Return the (x, y) coordinate for the center point of the cell that contains the specified text.  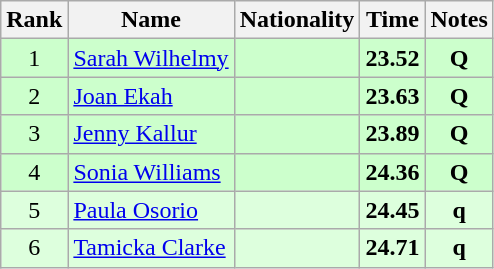
Name (151, 20)
23.89 (392, 134)
24.71 (392, 248)
24.36 (392, 172)
24.45 (392, 210)
Rank (34, 20)
Sarah Wilhelmy (151, 58)
6 (34, 248)
Tamicka Clarke (151, 248)
Nationality (297, 20)
23.52 (392, 58)
Paula Osorio (151, 210)
Time (392, 20)
Jenny Kallur (151, 134)
Notes (459, 20)
1 (34, 58)
Sonia Williams (151, 172)
4 (34, 172)
2 (34, 96)
23.63 (392, 96)
3 (34, 134)
Joan Ekah (151, 96)
5 (34, 210)
